Return (X, Y) of the center of cell containing provided text 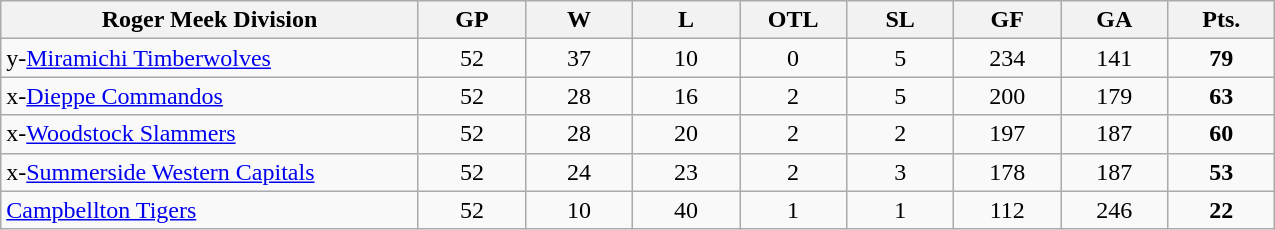
L (686, 20)
x-Dieppe Commandos (210, 96)
Roger Meek Division (210, 20)
3 (900, 172)
GA (1114, 20)
246 (1114, 210)
22 (1222, 210)
37 (578, 58)
40 (686, 210)
x-Woodstock Slammers (210, 134)
60 (1222, 134)
63 (1222, 96)
W (578, 20)
234 (1008, 58)
24 (578, 172)
20 (686, 134)
16 (686, 96)
OTL (794, 20)
Campbellton Tigers (210, 210)
197 (1008, 134)
200 (1008, 96)
178 (1008, 172)
SL (900, 20)
112 (1008, 210)
GP (472, 20)
23 (686, 172)
Pts. (1222, 20)
179 (1114, 96)
0 (794, 58)
y-Miramichi Timberwolves (210, 58)
x-Summerside Western Capitals (210, 172)
GF (1008, 20)
79 (1222, 58)
53 (1222, 172)
141 (1114, 58)
